Pinpoint the cell where the given text exists, returning its (X, Y) midpoint coordinate. 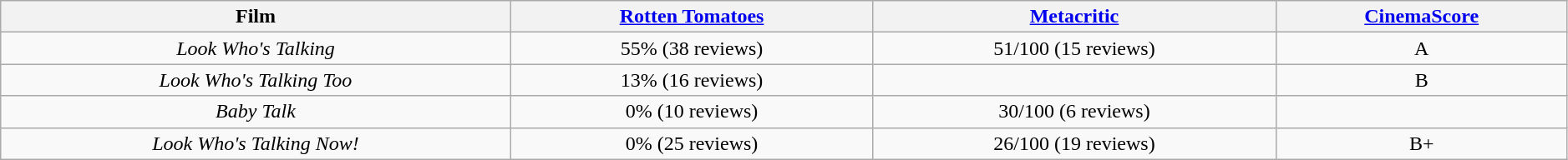
0% (10 reviews) (692, 112)
CinemaScore (1422, 17)
55% (38 reviews) (692, 48)
0% (25 reviews) (692, 143)
B (1422, 80)
Film (256, 17)
13% (16 reviews) (692, 80)
B+ (1422, 143)
Look Who's Talking (256, 48)
Rotten Tomatoes (692, 17)
Metacritic (1074, 17)
51/100 (15 reviews) (1074, 48)
A (1422, 48)
Look Who's Talking Too (256, 80)
30/100 (6 reviews) (1074, 112)
26/100 (19 reviews) (1074, 143)
Baby Talk (256, 112)
Look Who's Talking Now! (256, 143)
